Scan for the cell matching the given text and deliver its (X, Y) coordinate at center. 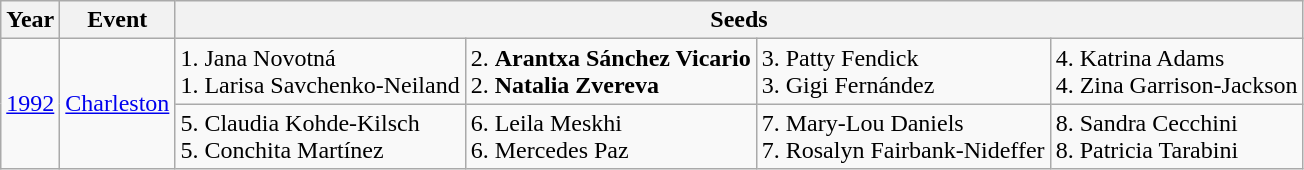
4. Katrina Adams4. Zina Garrison-Jackson (1176, 72)
3. Patty Fendick3. Gigi Fernández (903, 72)
1. Jana Novotná1. Larisa Savchenko-Neiland (320, 72)
8. Sandra Cecchini8. Patricia Tarabini (1176, 136)
6. Leila Meskhi6. Mercedes Paz (610, 136)
Charleston (118, 104)
Event (118, 20)
2. Arantxa Sánchez Vicario2. Natalia Zvereva (610, 72)
Year (30, 20)
5. Claudia Kohde-Kilsch5. Conchita Martínez (320, 136)
1992 (30, 104)
7. Mary-Lou Daniels7. Rosalyn Fairbank-Nideffer (903, 136)
Seeds (739, 20)
